Capture the cell that displays the provided text and extract its (x, y) central coordinate. 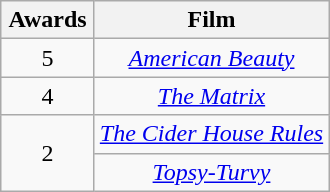
4 (48, 96)
2 (48, 153)
The Cider House Rules (211, 134)
Awards (48, 20)
The Matrix (211, 96)
Film (211, 20)
American Beauty (211, 58)
5 (48, 58)
Topsy-Turvy (211, 172)
